Search for the cell housing the specified text and yield its [X, Y] center coordinate. 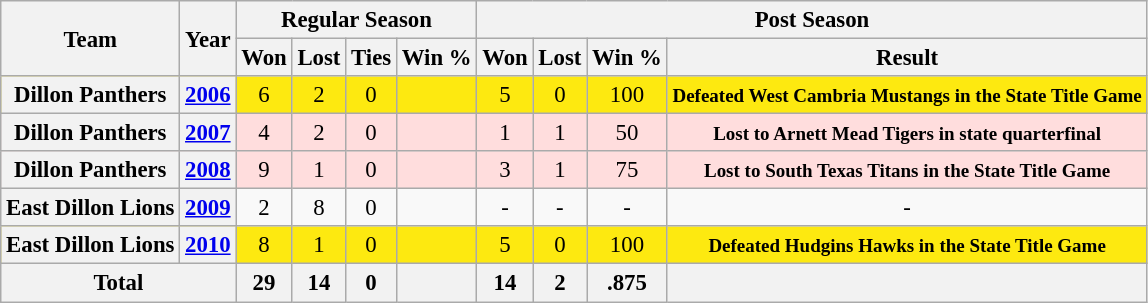
6 [264, 95]
Regular Season [356, 20]
2007 [208, 133]
Defeated Hudgins Hawks in the State Title Game [907, 245]
Lost to Arnett Mead Tigers in state quarterfinal [907, 133]
Total [118, 283]
Result [907, 58]
2008 [208, 170]
Ties [372, 58]
2010 [208, 245]
.875 [627, 283]
Defeated West Cambria Mustangs in the State Title Game [907, 95]
Post Season [812, 20]
2006 [208, 95]
9 [264, 170]
Year [208, 38]
75 [627, 170]
2009 [208, 208]
Lost to South Texas Titans in the State Title Game [907, 170]
3 [505, 170]
4 [264, 133]
50 [627, 133]
Team [90, 38]
29 [264, 283]
